Detect which cell encompasses the target text, then output its [X, Y] center coordinate. 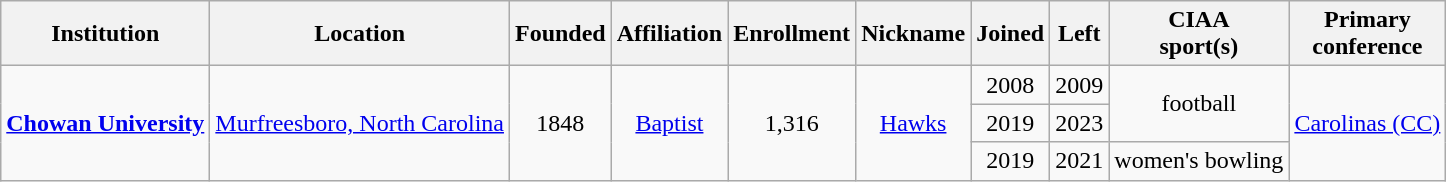
Enrollment [792, 34]
Left [1080, 34]
2008 [1010, 85]
2021 [1080, 161]
Nickname [914, 34]
CIAAsport(s) [1199, 34]
Affiliation [669, 34]
Murfreesboro, North Carolina [360, 123]
Primaryconference [1368, 34]
Location [360, 34]
Chowan University [106, 123]
Baptist [669, 123]
Joined [1010, 34]
1,316 [792, 123]
2009 [1080, 85]
football [1199, 104]
Founded [560, 34]
Hawks [914, 123]
Carolinas (CC) [1368, 123]
2023 [1080, 123]
Institution [106, 34]
1848 [560, 123]
women's bowling [1199, 161]
